Extract the (X, Y) coordinate from the center of the cell holding the provided text.  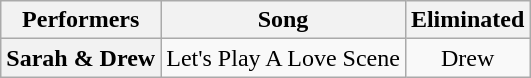
Performers (81, 20)
Drew (467, 58)
Song (284, 20)
Let's Play A Love Scene (284, 58)
Eliminated (467, 20)
Sarah & Drew (81, 58)
